Identify which cell holds the provided text, then report its (X, Y) central coordinate. 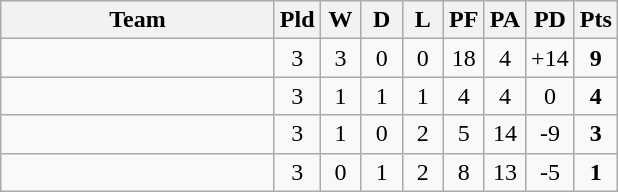
+14 (550, 58)
8 (464, 172)
18 (464, 58)
-5 (550, 172)
L (422, 20)
14 (504, 134)
Pts (596, 20)
PA (504, 20)
Pld (297, 20)
PD (550, 20)
13 (504, 172)
9 (596, 58)
Team (138, 20)
-9 (550, 134)
D (382, 20)
PF (464, 20)
W (340, 20)
5 (464, 134)
